Pinpoint the cell where the given text exists, returning its [X, Y] midpoint coordinate. 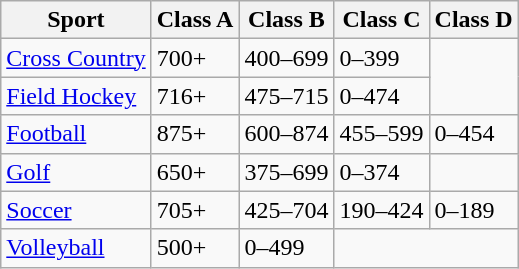
0–399 [382, 58]
375–699 [286, 172]
Field Hockey [76, 96]
Class D [474, 20]
875+ [195, 134]
400–699 [286, 58]
650+ [195, 172]
0–499 [286, 248]
Volleyball [76, 248]
475–715 [286, 96]
Football [76, 134]
500+ [195, 248]
700+ [195, 58]
Class B [286, 20]
425–704 [286, 210]
Class C [382, 20]
0–454 [474, 134]
705+ [195, 210]
Class A [195, 20]
Soccer [76, 210]
0–189 [474, 210]
Golf [76, 172]
0–374 [382, 172]
600–874 [286, 134]
716+ [195, 96]
Cross Country [76, 58]
Sport [76, 20]
0–474 [382, 96]
190–424 [382, 210]
455–599 [382, 134]
